Pinpoint the cell where the given text exists, returning its (x, y) midpoint coordinate. 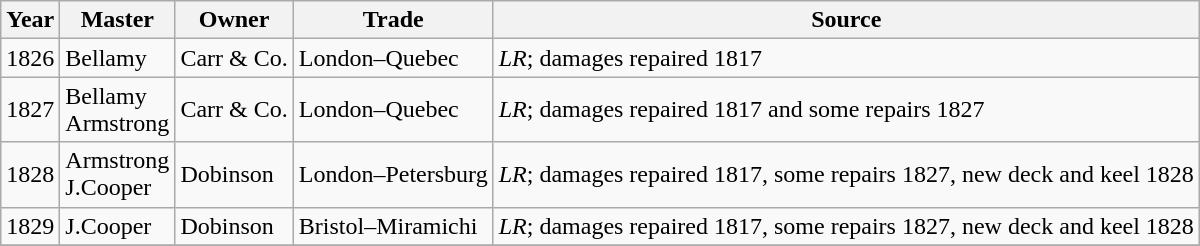
1829 (30, 226)
1828 (30, 174)
Source (846, 20)
Owner (234, 20)
London–Petersburg (393, 174)
LR; damages repaired 1817 (846, 58)
J.Cooper (118, 226)
1826 (30, 58)
Bellamy (118, 58)
1827 (30, 110)
BellamyArmstrong (118, 110)
LR; damages repaired 1817 and some repairs 1827 (846, 110)
Trade (393, 20)
Bristol–Miramichi (393, 226)
ArmstrongJ.Cooper (118, 174)
Year (30, 20)
Master (118, 20)
